Locate the cell with the specified text and output its (x, y) center coordinate. 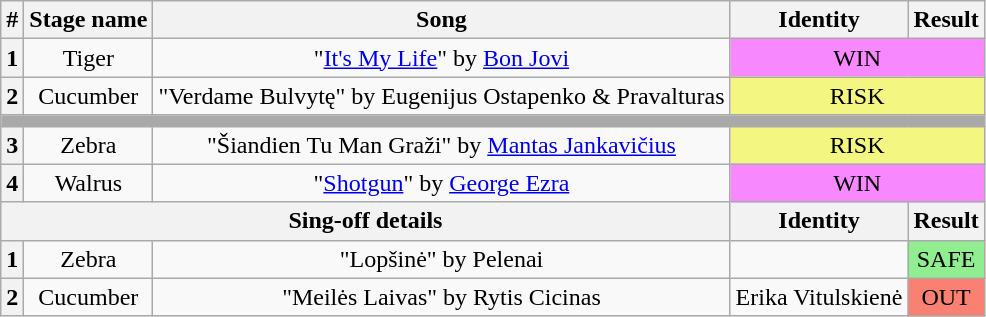
Stage name (88, 20)
Erika Vitulskienė (819, 297)
"Lopšinė" by Pelenai (442, 259)
"Shotgun" by George Ezra (442, 183)
"Verdame Bulvytę" by Eugenijus Ostapenko & Pravalturas (442, 96)
Sing-off details (366, 221)
Song (442, 20)
SAFE (946, 259)
OUT (946, 297)
3 (12, 145)
Walrus (88, 183)
"Meilės Laivas" by Rytis Cicinas (442, 297)
Tiger (88, 58)
"Šiandien Tu Man Graži" by Mantas Jankavičius (442, 145)
4 (12, 183)
"It's My Life" by Bon Jovi (442, 58)
# (12, 20)
